Extract the (X, Y) coordinate from the center of the cell holding the provided text.  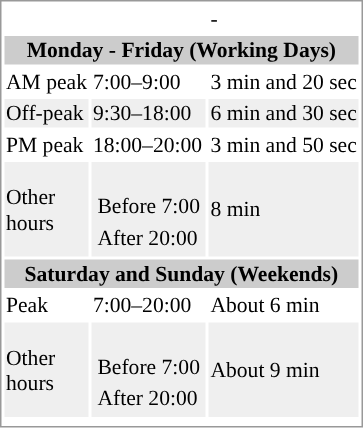
Saturday and Sunday (Weekends) (181, 274)
About 6 min (284, 305)
Peak (46, 305)
9:30–18:00 (148, 113)
18:00–20:00 (148, 144)
3 min and 20 sec (284, 82)
6 min and 30 sec (284, 113)
PM peak (46, 144)
AM peak (46, 82)
7:00–20:00 (148, 305)
Monday - Friday (Working Days) (181, 50)
Off-peak (46, 113)
- (284, 18)
8 min (284, 209)
About 9 min (284, 369)
7:00–9:00 (148, 82)
3 min and 50 sec (284, 144)
